Determine the (x, y) coordinate at the center of the cell enclosing the given text.  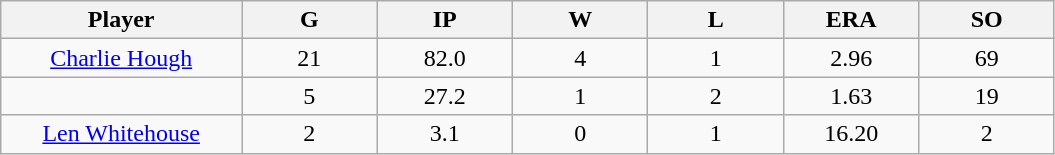
27.2 (444, 96)
69 (987, 58)
ERA (850, 20)
3.1 (444, 134)
L (716, 20)
Player (122, 20)
21 (310, 58)
4 (580, 58)
1.63 (850, 96)
W (580, 20)
2.96 (850, 58)
IP (444, 20)
5 (310, 96)
82.0 (444, 58)
Len Whitehouse (122, 134)
G (310, 20)
16.20 (850, 134)
SO (987, 20)
0 (580, 134)
19 (987, 96)
Charlie Hough (122, 58)
